Return (X, Y) of the center of cell containing provided text 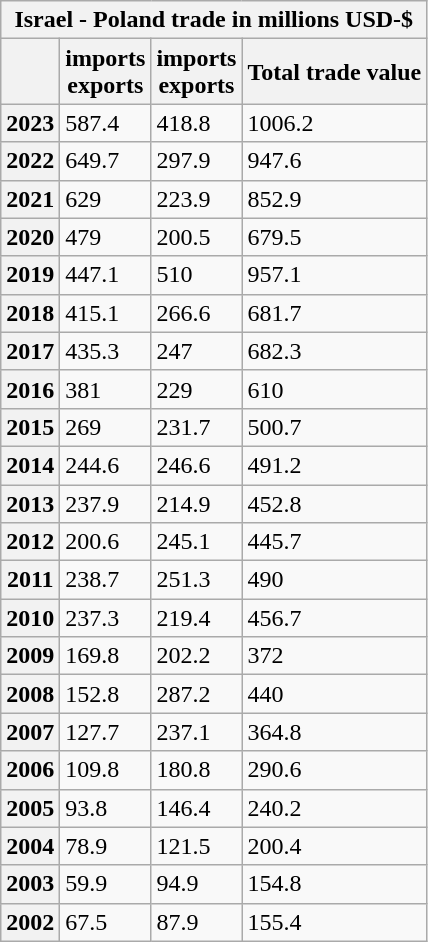
679.5 (334, 237)
109.8 (106, 770)
Total trade value (334, 72)
223.9 (196, 199)
93.8 (106, 808)
214.9 (196, 503)
2018 (30, 313)
364.8 (334, 732)
237.3 (106, 618)
2010 (30, 618)
418.8 (196, 123)
587.4 (106, 123)
146.4 (196, 808)
2002 (30, 922)
490 (334, 580)
447.1 (106, 275)
435.3 (106, 351)
200.6 (106, 542)
2022 (30, 161)
2004 (30, 846)
2008 (30, 694)
87.9 (196, 922)
245.1 (196, 542)
629 (106, 199)
247 (196, 351)
78.9 (106, 846)
269 (106, 427)
200.4 (334, 846)
290.6 (334, 770)
2020 (30, 237)
2012 (30, 542)
266.6 (196, 313)
491.2 (334, 465)
440 (334, 694)
Israel - Poland trade in millions USD-$ (214, 20)
127.7 (106, 732)
67.5 (106, 922)
957.1 (334, 275)
2003 (30, 884)
169.8 (106, 656)
456.7 (334, 618)
200.5 (196, 237)
2005 (30, 808)
94.9 (196, 884)
649.7 (106, 161)
947.6 (334, 161)
510 (196, 275)
2017 (30, 351)
852.9 (334, 199)
2019 (30, 275)
238.7 (106, 580)
610 (334, 389)
251.3 (196, 580)
2021 (30, 199)
2015 (30, 427)
202.2 (196, 656)
381 (106, 389)
152.8 (106, 694)
219.4 (196, 618)
287.2 (196, 694)
2007 (30, 732)
229 (196, 389)
500.7 (334, 427)
681.7 (334, 313)
297.9 (196, 161)
2006 (30, 770)
2013 (30, 503)
246.6 (196, 465)
2009 (30, 656)
2023 (30, 123)
121.5 (196, 846)
240.2 (334, 808)
445.7 (334, 542)
231.7 (196, 427)
479 (106, 237)
237.9 (106, 503)
237.1 (196, 732)
180.8 (196, 770)
2011 (30, 580)
1006.2 (334, 123)
452.8 (334, 503)
154.8 (334, 884)
59.9 (106, 884)
2014 (30, 465)
415.1 (106, 313)
372 (334, 656)
682.3 (334, 351)
155.4 (334, 922)
2016 (30, 389)
244.6 (106, 465)
